Locate the cell with the specified text and output its (x, y) center coordinate. 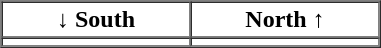
North ↑ (284, 20)
↓ South (96, 20)
